Output the (x, y) coordinate of the center of the cell containing the given text.  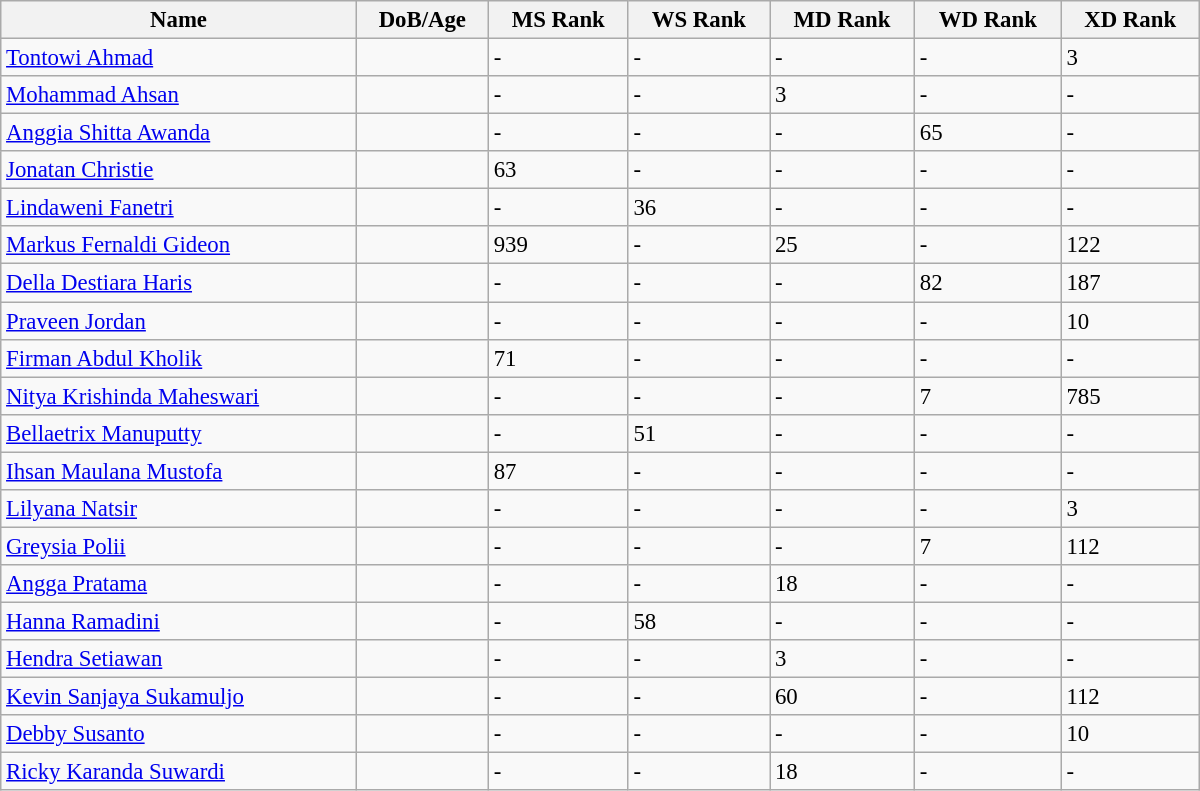
Hendra Setiawan (179, 659)
Lindaweni Fanetri (179, 208)
Lilyana Natsir (179, 509)
Firman Abdul Kholik (179, 358)
MS Rank (558, 20)
25 (842, 245)
MD Rank (842, 20)
Debby Susanto (179, 734)
187 (1130, 283)
60 (842, 697)
939 (558, 245)
Mohammad Ahsan (179, 95)
51 (698, 433)
Hanna Ramadini (179, 621)
785 (1130, 396)
Ihsan Maulana Mustofa (179, 471)
Markus Fernaldi Gideon (179, 245)
Bellaetrix Manuputty (179, 433)
Della Destiara Haris (179, 283)
82 (988, 283)
58 (698, 621)
Kevin Sanjaya Sukamuljo (179, 697)
DoB/Age (422, 20)
Ricky Karanda Suwardi (179, 772)
87 (558, 471)
Tontowi Ahmad (179, 58)
WS Rank (698, 20)
Jonatan Christie (179, 170)
Greysia Polii (179, 546)
WD Rank (988, 20)
63 (558, 170)
122 (1130, 245)
65 (988, 133)
XD Rank (1130, 20)
Anggia Shitta Awanda (179, 133)
Name (179, 20)
Angga Pratama (179, 584)
71 (558, 358)
Nitya Krishinda Maheswari (179, 396)
36 (698, 208)
Praveen Jordan (179, 321)
